For the text-containing cell, return its midpoint in [x, y] coordinate format. 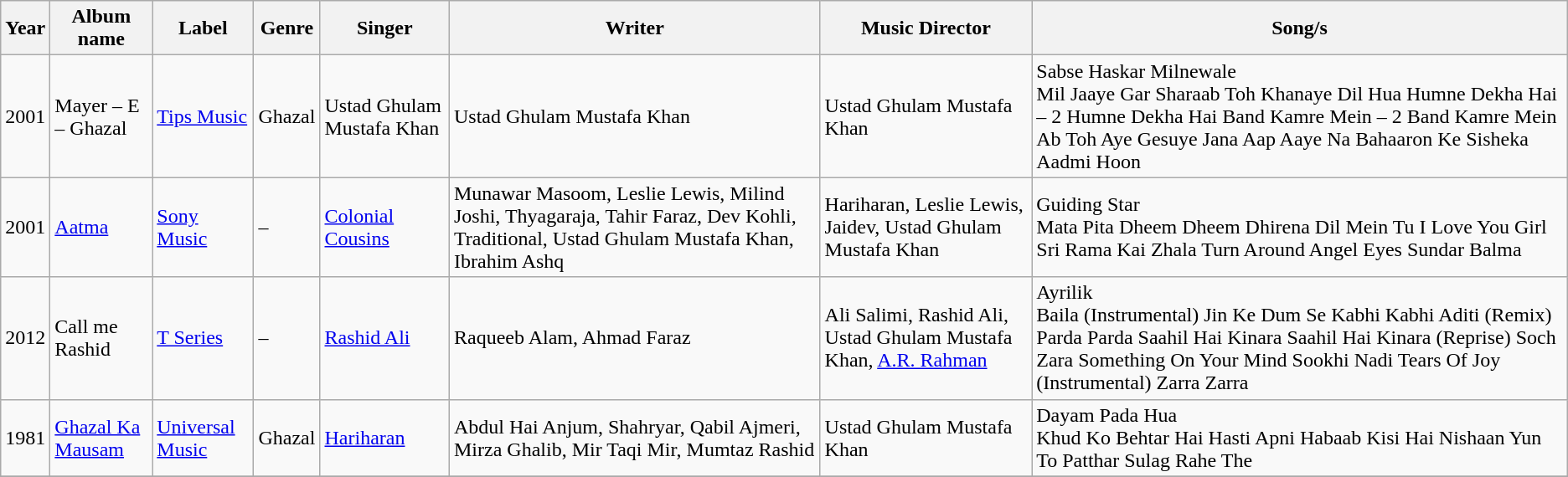
Mayer – E – Ghazal [101, 116]
Hariharan, Leslie Lewis, Jaidev, Ustad Ghulam Mustafa Khan [926, 228]
Guiding StarMata Pita Dheem Dheem Dhirena Dil Mein Tu I Love You Girl Sri Rama Kai Zhala Turn Around Angel Eyes Sundar Balma [1300, 228]
Call me Rashid [101, 338]
Hariharan [384, 438]
Album name [101, 28]
Singer [384, 28]
Dayam Pada HuaKhud Ko Behtar Hai Hasti Apni Habaab Kisi Hai Nishaan Yun To Patthar Sulag Rahe The [1300, 438]
Rashid Ali [384, 338]
Ali Salimi, Rashid Ali, Ustad Ghulam Mustafa Khan, A.R. Rahman [926, 338]
2012 [25, 338]
Song/s [1300, 28]
Label [203, 28]
Sony Music [203, 228]
T Series [203, 338]
Aatma [101, 228]
Genre [286, 28]
Ghazal Ka Mausam [101, 438]
Universal Music [203, 438]
Year [25, 28]
Music Director [926, 28]
Abdul Hai Anjum, Shahryar, Qabil Ajmeri, Mirza Ghalib, Mir Taqi Mir, Mumtaz Rashid [635, 438]
Colonial Cousins [384, 228]
Writer [635, 28]
Tips Music [203, 116]
1981 [25, 438]
Munawar Masoom, Leslie Lewis, Milind Joshi, Thyagaraja, Tahir Faraz, Dev Kohli, Traditional, Ustad Ghulam Mustafa Khan, Ibrahim Ashq [635, 228]
Raqueeb Alam, Ahmad Faraz [635, 338]
